Return the [X, Y] coordinate for the center point of the cell that contains the specified text.  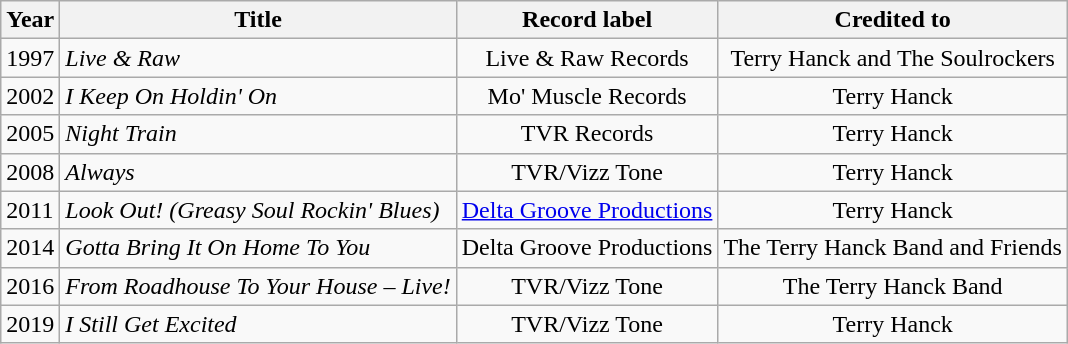
Live & Raw [258, 58]
2014 [30, 248]
Live & Raw Records [587, 58]
2019 [30, 324]
The Terry Hanck Band [893, 286]
Always [258, 172]
2016 [30, 286]
Title [258, 20]
Terry Hanck and The Soulrockers [893, 58]
Year [30, 20]
Gotta Bring It On Home To You [258, 248]
Night Train [258, 134]
2011 [30, 210]
Credited to [893, 20]
Record label [587, 20]
2005 [30, 134]
The Terry Hanck Band and Friends [893, 248]
2008 [30, 172]
From Roadhouse To Your House – Live! [258, 286]
Mo' Muscle Records [587, 96]
2002 [30, 96]
1997 [30, 58]
TVR Records [587, 134]
Look Out! (Greasy Soul Rockin' Blues) [258, 210]
I Keep On Holdin' On [258, 96]
I Still Get Excited [258, 324]
